Find where the given text appears and provide that cell's center as [x, y] coordinate. 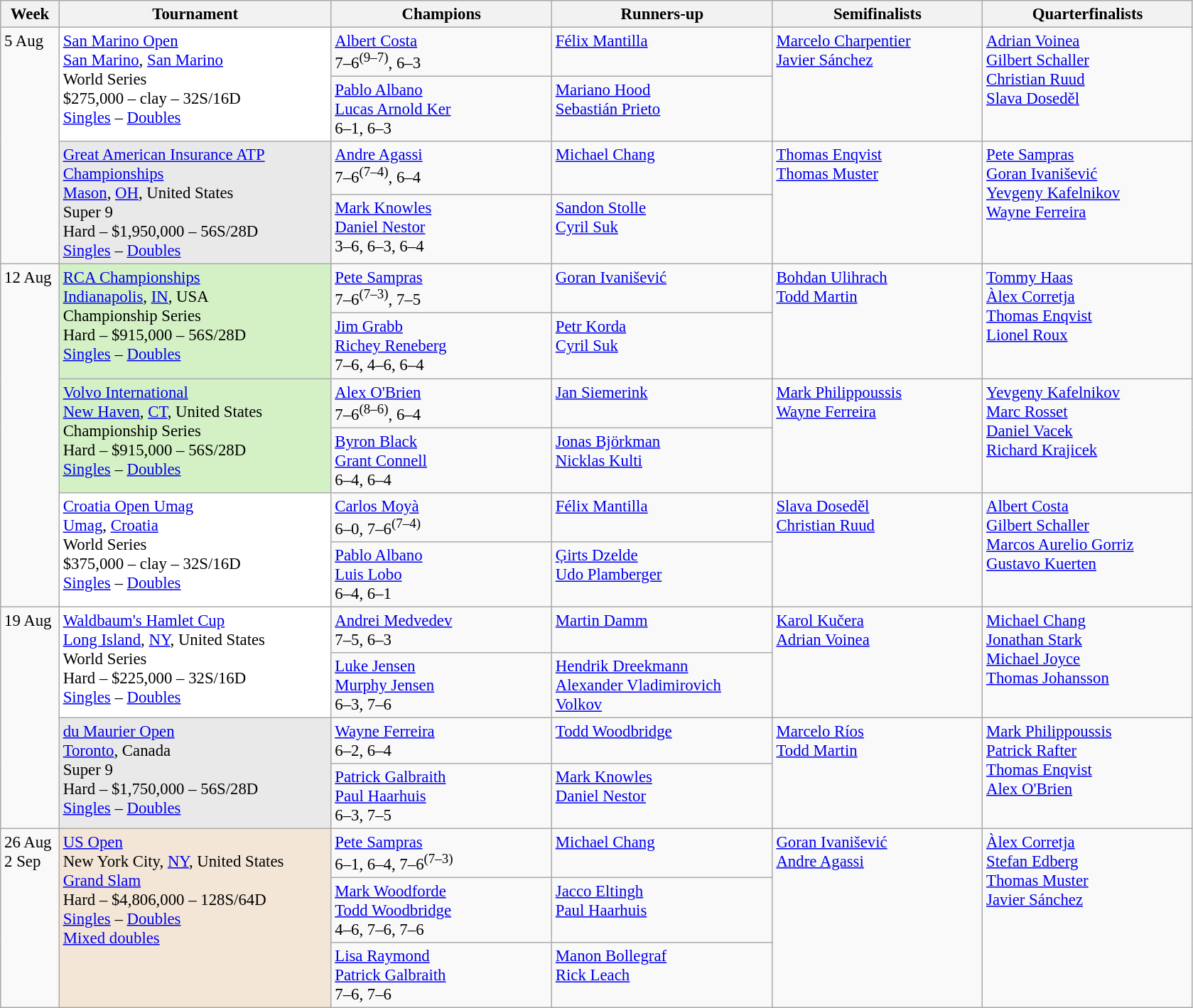
Albert Costa Gilbert Schaller Marcos Aurelio Gorriz Gustavo Kuerten [1088, 550]
Goran Ivanišević [662, 288]
Marcelo Ríos Todd Martin [878, 773]
Yevgeny Kafelnikov Marc Rosset Daniel Vacek Richard Krajicek [1088, 436]
RCA Championships Indianapolis, IN, USAChampionship SeriesHard – $915,000 – 56S/28DSingles – Doubles [195, 321]
US Open New York City, NY, United StatesGrand SlamHard – $4,806,000 – 128S/64DSingles – Doubles Mixed doubles [195, 918]
Karol Kučera Adrian Voinea [878, 662]
Week [30, 14]
Waldbaum's Hamlet Cup Long Island, NY, United StatesWorld SeriesHard – $225,000 – 32S/16DSingles – Doubles [195, 662]
Mariano Hood Sebastián Prieto [662, 109]
Adrian Voinea Gilbert Schaller Christian Ruud Slava Doseděl [1088, 85]
Hendrik Dreekmann Alexander Vladimirovich Volkov [662, 685]
Croatia Open Umag Umag, CroatiaWorld Series$375,000 – clay – 32S/16DSingles – Doubles [195, 550]
26 Aug2 Sep [30, 918]
Mark Philippoussis Wayne Ferreira [878, 436]
Great American Insurance ATP ChampionshipsMason, OH, United StatesSuper 9Hard – $1,950,000 – 56S/28DSingles – Doubles [195, 203]
Manon Bollegraf Rick Leach [662, 975]
Bohdan Ulihrach Todd Martin [878, 321]
Mark Philippoussis Patrick Rafter Thomas Enqvist Alex O'Brien [1088, 773]
Michael Chang Jonathan Stark Michael Joyce Thomas Johansson [1088, 662]
Petr Korda Cyril Suk [662, 346]
Byron Black Grant Connell 6–4, 6–4 [442, 460]
Alex O'Brien 7–6(8–6), 6–4 [442, 403]
San Marino Open San Marino, San MarinoWorld Series$275,000 – clay – 32S/16DSingles – Doubles [195, 85]
19 Aug [30, 717]
Marcelo Charpentier Javier Sánchez [878, 85]
Jim Grabb Richey Reneberg 7–6, 4–6, 6–4 [442, 346]
5 Aug [30, 146]
Pete Sampras Goran Ivanišević Yevgeny Kafelnikov Wayne Ferreira [1088, 203]
Pablo Albano Luis Lobo 6–4, 6–1 [442, 575]
Pete Sampras6–1, 6–4, 7–6(7–3) [442, 854]
Jonas Björkman Nicklas Kulti [662, 460]
Thomas Enqvist Thomas Muster [878, 203]
Mark Knowles Daniel Nestor 3–6, 6–3, 6–4 [442, 229]
Ģirts Dzelde Udo Plamberger [662, 575]
Martin Damm [662, 629]
Wayne Ferreira 6–2, 6–4 [442, 740]
Andre Agassi 7–6(7–4), 6–4 [442, 168]
Runners-up [662, 14]
Tournament [195, 14]
Sandon Stolle Cyril Suk [662, 229]
Slava Doseděl Christian Ruud [878, 550]
Semifinalists [878, 14]
du Maurier Open Toronto, CanadaSuper 9Hard – $1,750,000 – 56S/28DSingles – Doubles [195, 773]
Quarterfinalists [1088, 14]
Mark Knowles Daniel Nestor [662, 796]
Mark Woodforde Todd Woodbridge 4–6, 7–6, 7–6 [442, 911]
Patrick Galbraith Paul Haarhuis 6–3, 7–5 [442, 796]
Tommy Haas Àlex Corretja Thomas Enqvist Lionel Roux [1088, 321]
Luke Jensen Murphy Jensen 6–3, 7–6 [442, 685]
Goran Ivanišević Andre Agassi [878, 918]
Andrei Medvedev 7–5, 6–3 [442, 629]
Todd Woodbridge [662, 740]
12 Aug [30, 435]
Jacco Eltingh Paul Haarhuis [662, 911]
Champions [442, 14]
Albert Costa 7–6(9–7), 6–3 [442, 53]
Pete Sampras 7–6(7–3), 7–5 [442, 288]
Volvo International New Haven, CT, United StatesChampionship SeriesHard – $915,000 – 56S/28DSingles – Doubles [195, 436]
Jan Siemerink [662, 403]
Lisa Raymond Patrick Galbraith7–6, 7–6 [442, 975]
Carlos Moyà 6–0, 7–6(7–4) [442, 517]
Pablo Albano Lucas Arnold Ker 6–1, 6–3 [442, 109]
Àlex Corretja Stefan Edberg Thomas Muster Javier Sánchez [1088, 918]
